Return (X, Y) of the center of cell containing provided text 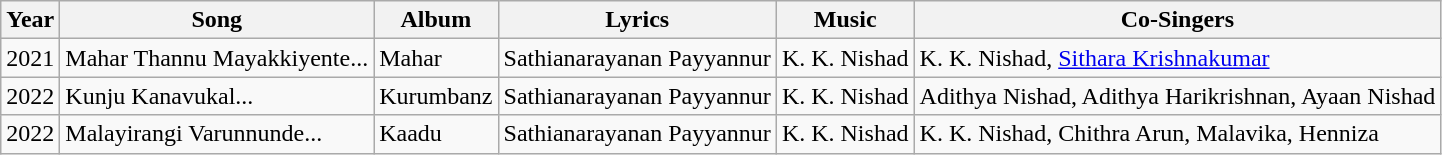
2021 (30, 58)
Kunju Kanavukal... (217, 96)
Mahar Thannu Mayakkiyente... (217, 58)
Malayirangi Varunnunde... (217, 134)
K. K. Nishad, Sithara Krishnakumar (1178, 58)
Song (217, 20)
Year (30, 20)
K. K. Nishad, Chithra Arun, Malavika, Henniza (1178, 134)
Co-Singers (1178, 20)
Adithya Nishad, Adithya Harikrishnan, Ayaan Nishad (1178, 96)
Kaadu (436, 134)
Mahar (436, 58)
Music (845, 20)
Kurumbanz (436, 96)
Lyrics (637, 20)
Album (436, 20)
